Capture the cell that displays the provided text and extract its (X, Y) central coordinate. 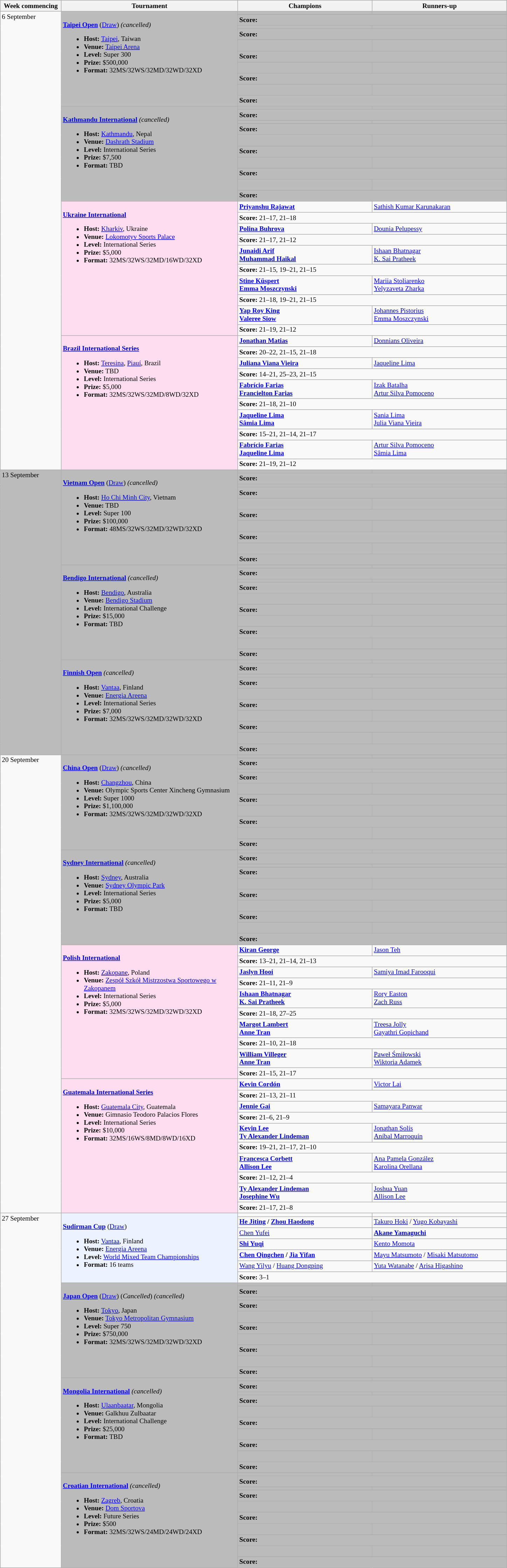
Kiran George (305, 950)
Score: 21–10, 21–18 (372, 1043)
Juliana Viana Vieira (305, 363)
Score: 21–18, 21–10 (372, 404)
Samayara Panwar (439, 1107)
Sathish Kumar Karunakaran (439, 207)
William Villeger Anne Tran (305, 1058)
Yap Roy King Valeree Siow (305, 315)
Brazil International SeriesHost: Teresina, Piauí, BrazilVenue: TBDLevel: International SeriesPrize: $5,000Format: 32MS/32WS/32MD/8WD/32XD (150, 403)
Junaidi Arif Muhammad Haikal (305, 255)
Treesa Jolly Gayathri Gopichand (439, 1028)
Victor Lai (439, 1085)
Sania Lima Julia Viana Vieira (439, 419)
Francesca Corbett Allison Lee (305, 1163)
27 September (31, 1390)
Margot Lambert Anne Tran (305, 1028)
Croatian International (cancelled)Host: Zagreb, CroatiaVenue: Dom SportovaLevel: Future SeriesPrize: $500Format: 32MS/32WS/24MD/24WD/24XD (150, 1520)
Donnians Oliveira (439, 341)
Rory Easton Zach Russ (439, 998)
Taipei Open (Draw) (cancelled)Host: Taipei, TaiwanVenue: Taipei ArenaLevel: Super 300Prize: $500,000Format: 32MS/32WS/32MD/32WD/32XD (150, 59)
Sudirman Cup (Draw)Host: Vantaa, FinlandVenue: Energia AreenaLevel: World Mixed Team ChampionshipsFormat: 16 teams (150, 1248)
Score: 21–17, 21–18 (372, 218)
Finnish Open (cancelled)Host: Vantaa, FinlandVenue: Energia AreenaLevel: International SeriesPrize: $7,000Format: 32MS/32WS/32MD/32WD/32XD (150, 707)
Score: 21–6, 21–9 (372, 1118)
Samiya Imad Farooqui (439, 972)
Kento Momota (439, 1244)
13 September (31, 612)
Kevin Lee Ty Alexander Lindeman (305, 1132)
Champions (305, 6)
Bendigo International (cancelled)Host: Bendigo, AustraliaVenue: Bendigo StadiumLevel: International ChallengePrize: $15,000Format: TBD (150, 612)
Score: 13–21, 21–14, 21–13 (372, 961)
Chen Yufei (305, 1233)
Jaslyn Hooi (305, 972)
Jason Teh (439, 950)
Ana Pamela González Karolina Orellana (439, 1163)
Akane Yamaguchi (439, 1233)
Polina Buhrova (305, 229)
Ukraine InternationalHost: Kharkiv, UkraineVenue: Lokomotyv Sports PalaceLevel: International SeriesPrize: $5,000Format: 32MS/32WS/32MD/16WD/32XD (150, 268)
Score: 21–15, 19–21, 21–15 (372, 270)
Johannes Pistorius Emma Moszczynski (439, 315)
Tournament (150, 6)
Fabrício Farias Francielton Farias (305, 389)
Sydney International (cancelled)Host: Sydney, AustraliaVenue: Sydney Olympic ParkLevel: International SeriesPrize: $5,000Format: TBD (150, 897)
Score: 19–21, 21–17, 21–10 (372, 1147)
Mariia Stoliarenko Yelyzaveta Zharka (439, 285)
Jennie Gai (305, 1107)
Artur Silva Pomoceno Sâmia Lima (439, 449)
Priyanshu Rajawat (305, 207)
Week commencing (31, 6)
Score: 20–22, 21–15, 21–18 (372, 352)
Ty Alexander Lindeman Josephine Wu (305, 1193)
Yuta Watanabe / Arisa Higashino (439, 1266)
Dounia Pelupessy (439, 229)
Wang Yilyu / Huang Dongping (305, 1266)
Score: 21–11, 21–9 (372, 983)
Takuro Hoki / Yugo Kobayashi (439, 1222)
Score: 15–21, 21–14, 21–17 (372, 434)
6 September (31, 241)
20 September (31, 984)
Jaqueline Lima (439, 363)
Jonathan Solís Aníbal Marroquín (439, 1132)
Score: 21–17, 21–12 (372, 240)
Score: 14–21, 25–23, 21–15 (372, 374)
Kevin Cordón (305, 1085)
Score: 21–12, 21–4 (372, 1178)
He Jiting / Zhou Haodong (305, 1222)
Shi Yuqi (305, 1244)
Fabrício Farias Jaqueline Lima (305, 449)
Score: 21–18, 27–25 (372, 1013)
Joshua Yuan Allison Lee (439, 1193)
Stine Küspert Emma Moszczynski (305, 285)
Chen Qingchen / Jia Yifan (305, 1255)
Izak Batalha Artur Silva Pomoceno (439, 389)
Mayu Matsumoto / Misaki Matsutomo (439, 1255)
Score: 21–18, 19–21, 21–15 (372, 300)
Runners-up (439, 6)
Paweł Śmiłowski Wiktoria Adamek (439, 1058)
Jonathan Matias (305, 341)
Vietnam Open (Draw) (cancelled)Host: Ho Chi Minh City, VietnamVenue: TBDLevel: Super 100Prize: $100,000Format: 48MS/32WS/32MD/32WD/32XD (150, 517)
Score: 3–1 (372, 1277)
Score: 21–13, 21–11 (372, 1095)
Kathmandu International (cancelled)Host: Kathmandu, NepalVenue: Dashrath StadiumLevel: International SeriesPrize: $7,500Format: TBD (150, 154)
Jaqueline Lima Sâmia Lima (305, 419)
Mongolia International (cancelled)Host: Ulaanbaatar, MongoliaVenue: Galkhuu ZulbaatarLevel: International ChallengePrize: $25,000Format: TBD (150, 1425)
Score: 21–15, 21–17 (372, 1073)
Score: 21–17, 21–8 (372, 1208)
